Pinpoint the cell where the given text exists, returning its [X, Y] midpoint coordinate. 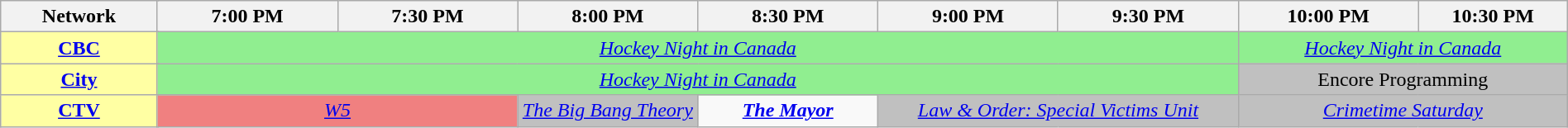
The Big Bang Theory [608, 111]
7:30 PM [428, 17]
CTV [79, 111]
10:00 PM [1328, 17]
8:30 PM [788, 17]
9:30 PM [1148, 17]
City [79, 79]
The Mayor [788, 111]
Network [79, 17]
9:00 PM [968, 17]
10:30 PM [1493, 17]
Encore Programming [1403, 79]
Law & Order: Special Victims Unit [1059, 111]
8:00 PM [608, 17]
7:00 PM [247, 17]
Crimetime Saturday [1403, 111]
CBC [79, 48]
W5 [337, 111]
